Capture the cell that displays the provided text and extract its [X, Y] central coordinate. 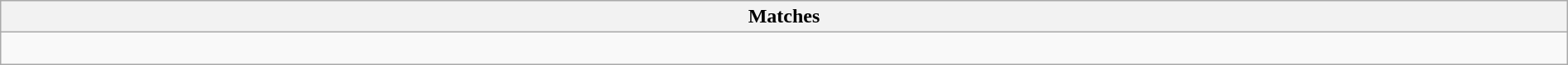
Matches [784, 17]
